For the text-containing cell, return its midpoint in (X, Y) coordinate format. 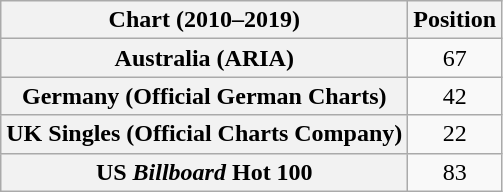
Australia (ARIA) (204, 58)
42 (455, 96)
Position (455, 20)
22 (455, 134)
83 (455, 172)
UK Singles (Official Charts Company) (204, 134)
Germany (Official German Charts) (204, 96)
US Billboard Hot 100 (204, 172)
67 (455, 58)
Chart (2010–2019) (204, 20)
